Output the [x, y] coordinate of the center of the cell containing the given text.  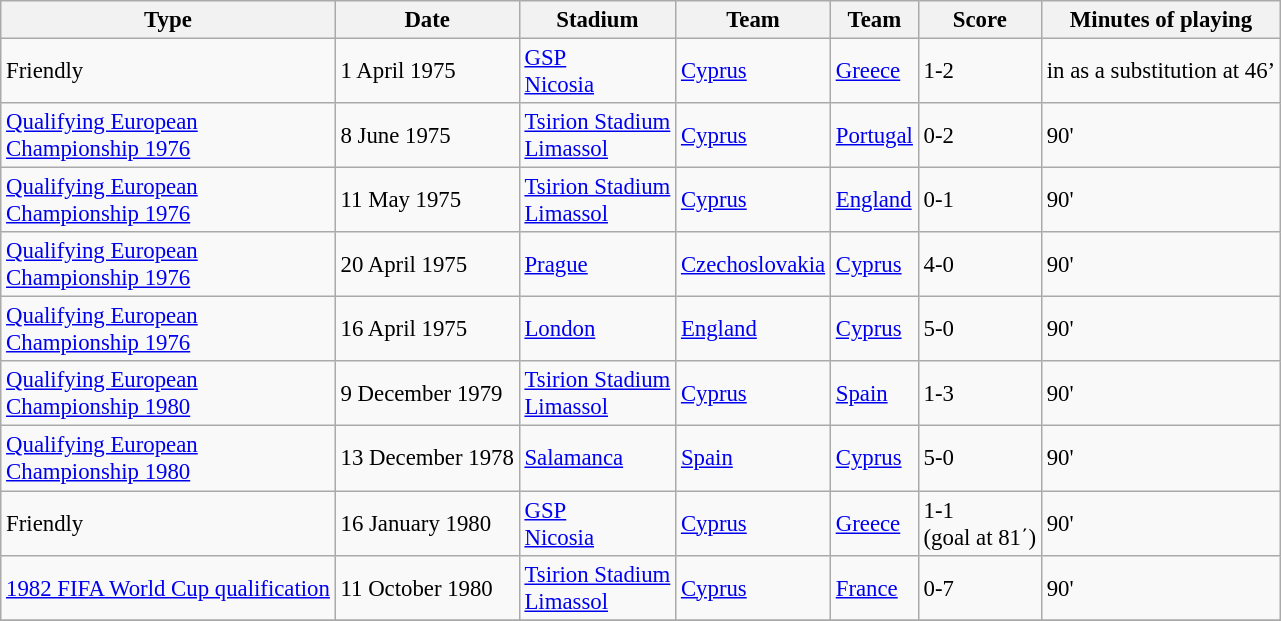
11 October 1980 [427, 588]
France [874, 588]
Stadium [597, 20]
London [597, 330]
20 April 1975 [427, 264]
1-2 [980, 72]
Salamanca [597, 458]
1982 FIFA World Cup qualification [168, 588]
9 December 1979 [427, 394]
1-1 (goal at 81΄) [980, 524]
0-7 [980, 588]
11 May 1975 [427, 200]
1-3 [980, 394]
16 April 1975 [427, 330]
4-0 [980, 264]
8 June 1975 [427, 136]
in as a substitution at 46’ [1160, 72]
0-1 [980, 200]
Prague [597, 264]
Portugal [874, 136]
13 December 1978 [427, 458]
Type [168, 20]
Score [980, 20]
Date [427, 20]
Czechoslovakia [754, 264]
1 April 1975 [427, 72]
16 January 1980 [427, 524]
0-2 [980, 136]
Minutes of playing [1160, 20]
